Determine the (X, Y) coordinate at the center of the cell enclosing the given text.  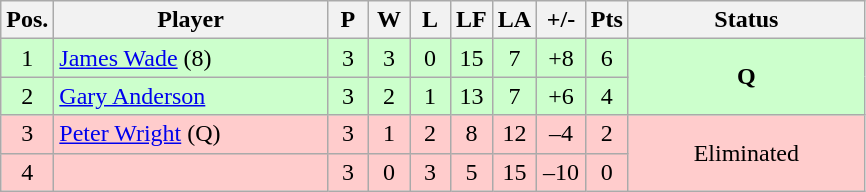
6 (606, 58)
+8 (562, 58)
Q (746, 77)
12 (514, 134)
Status (746, 20)
+6 (562, 96)
LA (514, 20)
James Wade (8) (191, 58)
W (388, 20)
P (348, 20)
Eliminated (746, 153)
–4 (562, 134)
5 (472, 172)
L (430, 20)
Player (191, 20)
–10 (562, 172)
Pts (606, 20)
Pos. (28, 20)
Gary Anderson (191, 96)
13 (472, 96)
8 (472, 134)
+/- (562, 20)
Peter Wright (Q) (191, 134)
LF (472, 20)
